Find where the given text appears and provide that cell's center as (X, Y) coordinate. 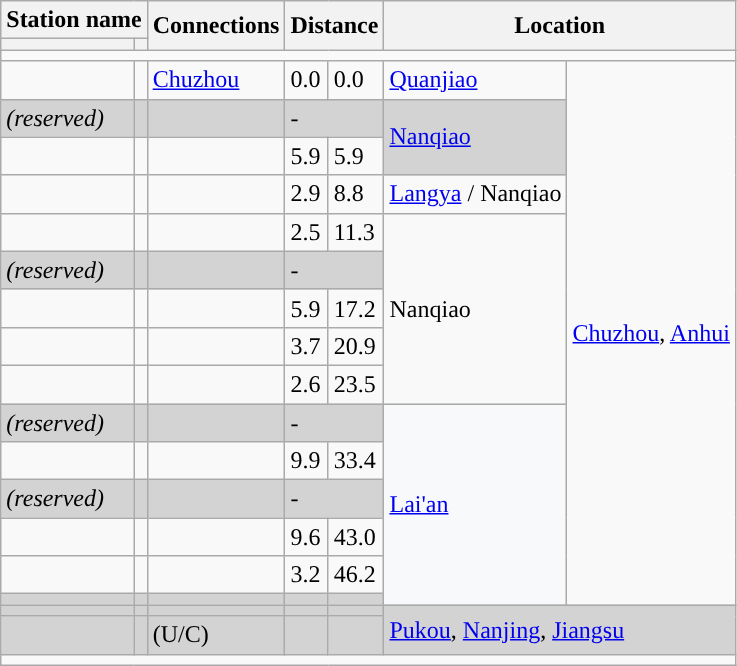
8.8 (356, 194)
Connections (216, 26)
Lai'an (476, 504)
Pukou, Nanjing, Jiangsu (560, 630)
11.3 (356, 232)
Chuzhou, Anhui (651, 333)
23.5 (356, 384)
2.5 (306, 232)
9.9 (306, 461)
Station name (74, 20)
33.4 (356, 461)
Chuzhou (216, 80)
Distance (334, 26)
3.2 (306, 575)
Location (560, 26)
46.2 (356, 575)
9.6 (306, 537)
2.9 (306, 194)
(U/C) (216, 635)
Quanjiao (476, 80)
3.7 (306, 346)
2.6 (306, 384)
43.0 (356, 537)
20.9 (356, 346)
Langya / Nanqiao (476, 194)
17.2 (356, 308)
